Output the [x, y] coordinate of the center of the cell containing the given text.  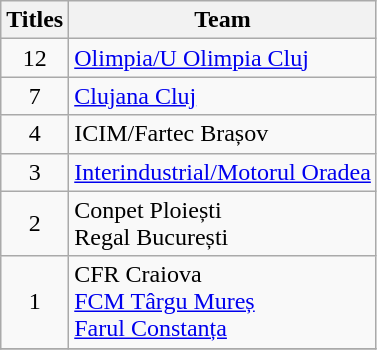
CFR Craiova FCM Târgu Mureș Farul Constanța [223, 302]
Conpet PloieștiRegal București [223, 224]
Titles [35, 20]
12 [35, 58]
Clujana Cluj [223, 96]
ICIM/Fartec Brașov [223, 134]
Olimpia/U Olimpia Cluj [223, 58]
2 [35, 224]
4 [35, 134]
7 [35, 96]
Interindustrial/Motorul Oradea [223, 172]
3 [35, 172]
1 [35, 302]
Team [223, 20]
